Provide the [X, Y] coordinate of the cell's center where the given text is located.  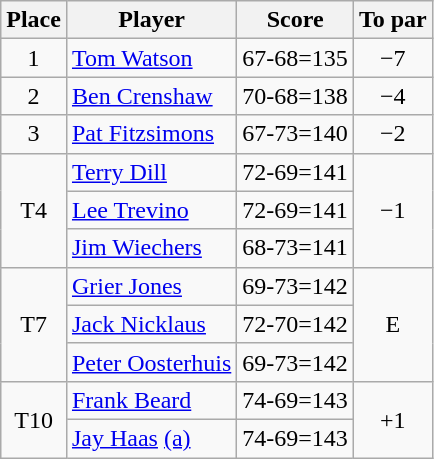
72-70=142 [296, 324]
Peter Oosterhuis [151, 362]
T7 [34, 324]
T4 [34, 210]
Score [296, 20]
Tom Watson [151, 58]
Ben Crenshaw [151, 96]
−4 [392, 96]
Grier Jones [151, 286]
Jim Wiechers [151, 248]
Pat Fitzsimons [151, 134]
Jack Nicklaus [151, 324]
−1 [392, 210]
3 [34, 134]
E [392, 324]
Place [34, 20]
2 [34, 96]
−7 [392, 58]
Jay Haas (a) [151, 438]
1 [34, 58]
67-73=140 [296, 134]
+1 [392, 419]
Frank Beard [151, 400]
T10 [34, 419]
70-68=138 [296, 96]
Terry Dill [151, 172]
To par [392, 20]
Player [151, 20]
67-68=135 [296, 58]
68-73=141 [296, 248]
Lee Trevino [151, 210]
−2 [392, 134]
